Determine the (x, y) coordinate at the center of the cell enclosing the given text.  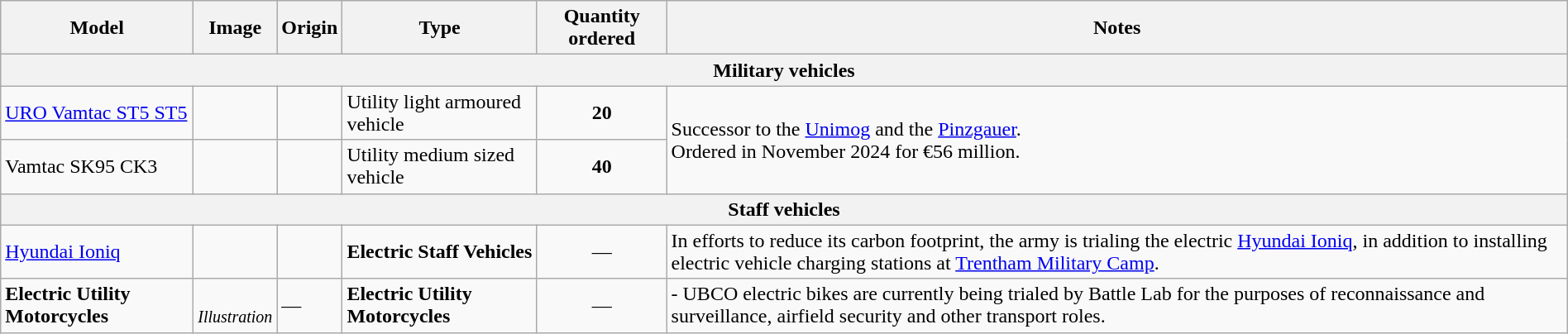
Type (440, 28)
Vamtac SK95 CK3 (98, 167)
Illustration (235, 306)
Origin (309, 28)
40 (602, 167)
Electric Staff Vehicles (440, 251)
Hyundai Ioniq (98, 251)
Utility medium sized vehicle (440, 167)
Staff vehicles (784, 209)
Utility light armoured vehicle (440, 112)
Notes (1116, 28)
Quantity ordered (602, 28)
Model (98, 28)
20 (602, 112)
Image (235, 28)
URO Vamtac ST5 ST5 (98, 112)
Military vehicles (784, 70)
Successor to the Unimog and the Pinzgauer.Ordered in November 2024 for €56 million. (1116, 140)
